Capture the cell that displays the provided text and extract its (x, y) central coordinate. 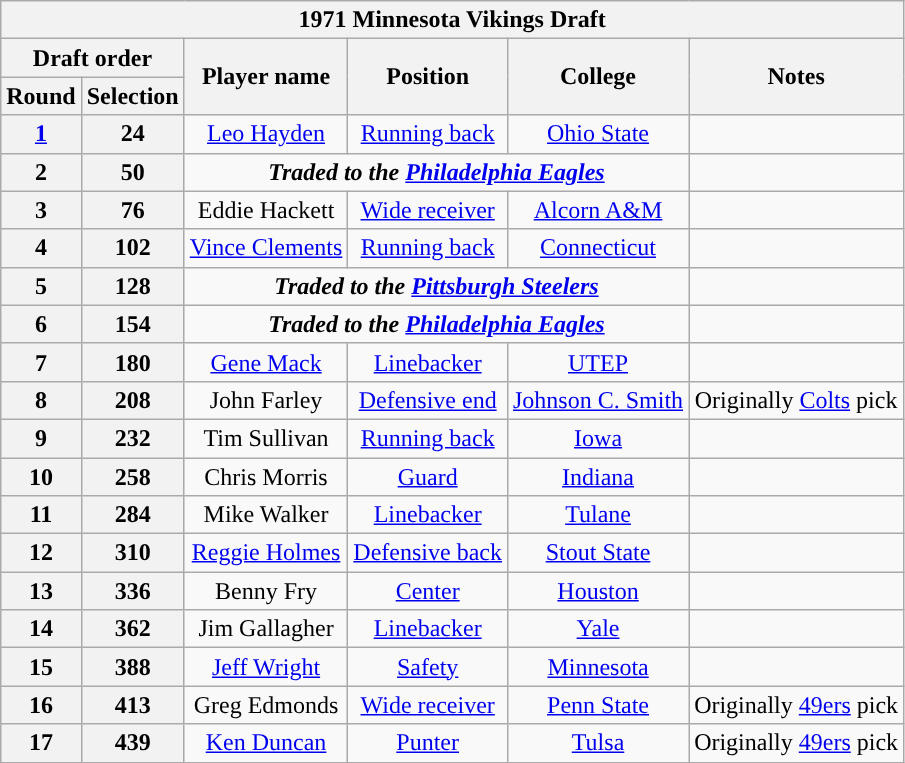
Ohio State (598, 134)
Player name (266, 77)
Traded to the Pittsburgh Steelers (436, 286)
180 (132, 362)
Tim Sullivan (266, 438)
413 (132, 705)
Defensive back (428, 553)
Tulsa (598, 743)
Greg Edmonds (266, 705)
12 (41, 553)
Selection (132, 96)
154 (132, 324)
Tulane (598, 515)
Safety (428, 667)
Jeff Wright (266, 667)
Round (41, 96)
4 (41, 248)
15 (41, 667)
Center (428, 591)
8 (41, 400)
208 (132, 400)
284 (132, 515)
Minnesota (598, 667)
258 (132, 477)
Penn State (598, 705)
Ken Duncan (266, 743)
Houston (598, 591)
Indiana (598, 477)
388 (132, 667)
13 (41, 591)
439 (132, 743)
Alcorn A&M (598, 210)
232 (132, 438)
1 (41, 134)
Reggie Holmes (266, 553)
Defensive end (428, 400)
Draft order (92, 58)
5 (41, 286)
Eddie Hackett (266, 210)
11 (41, 515)
UTEP (598, 362)
Benny Fry (266, 591)
Leo Hayden (266, 134)
Jim Gallagher (266, 629)
Guard (428, 477)
7 (41, 362)
Punter (428, 743)
9 (41, 438)
6 (41, 324)
16 (41, 705)
310 (132, 553)
Mike Walker (266, 515)
College (598, 77)
Position (428, 77)
17 (41, 743)
Johnson C. Smith (598, 400)
14 (41, 629)
3 (41, 210)
128 (132, 286)
50 (132, 172)
336 (132, 591)
Iowa (598, 438)
24 (132, 134)
Chris Morris (266, 477)
10 (41, 477)
Gene Mack (266, 362)
Connecticut (598, 248)
Yale (598, 629)
Vince Clements (266, 248)
Stout State (598, 553)
John Farley (266, 400)
102 (132, 248)
2 (41, 172)
Notes (796, 77)
76 (132, 210)
362 (132, 629)
Originally Colts pick (796, 400)
1971 Minnesota Vikings Draft (452, 20)
